Provide the [x, y] coordinate of the cell's center where the given text is located.  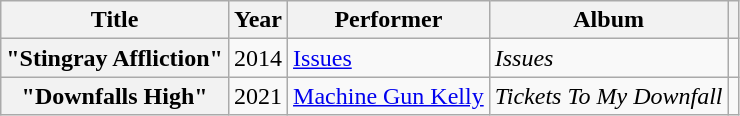
2021 [258, 96]
"Downfalls High" [115, 96]
Title [115, 20]
Year [258, 20]
Machine Gun Kelly [389, 96]
"Stingray Affliction" [115, 58]
Album [608, 20]
2014 [258, 58]
Tickets To My Downfall [608, 96]
Performer [389, 20]
